Return [x, y] of the center of cell containing provided text 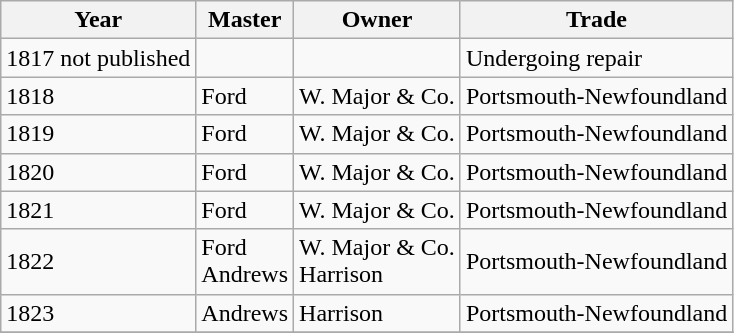
Year [98, 20]
1820 [98, 172]
Owner [378, 20]
Harrison [378, 313]
Trade [596, 20]
1817 not published [98, 58]
Andrews [245, 313]
Undergoing repair [596, 58]
W. Major & Co.Harrison [378, 262]
1818 [98, 96]
FordAndrews [245, 262]
1822 [98, 262]
Master [245, 20]
1823 [98, 313]
1819 [98, 134]
1821 [98, 210]
